Identify which cell holds the provided text, then report its [x, y] central coordinate. 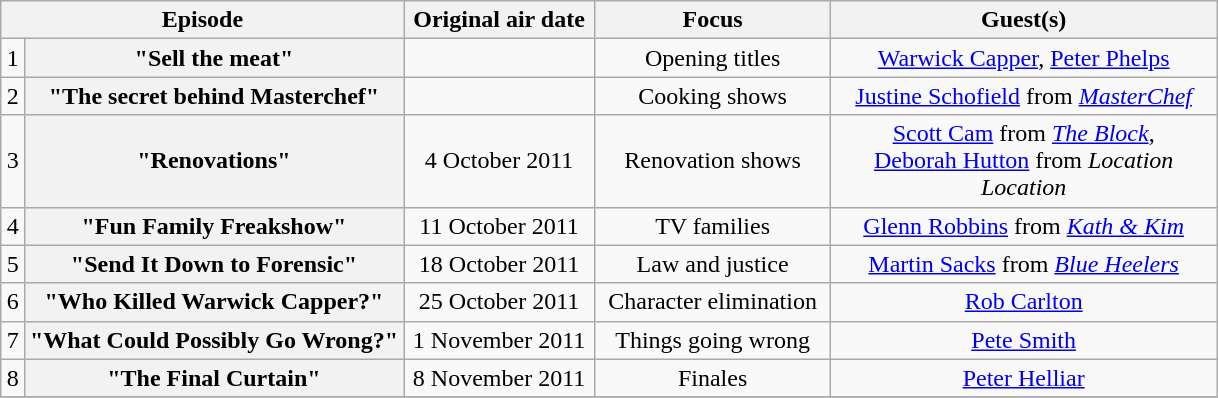
Renovation shows [713, 161]
2 [12, 96]
"Renovations" [214, 161]
Guest(s) [1024, 20]
"The Final Curtain" [214, 378]
"Who Killed Warwick Capper?" [214, 302]
Peter Helliar [1024, 378]
Warwick Capper, Peter Phelps [1024, 58]
Pete Smith [1024, 340]
5 [12, 264]
"Fun Family Freakshow" [214, 226]
Original air date [500, 20]
Justine Schofield from MasterChef [1024, 96]
Martin Sacks from Blue Heelers [1024, 264]
Finales [713, 378]
3 [12, 161]
4 October 2011 [500, 161]
Focus [713, 20]
7 [12, 340]
Glenn Robbins from Kath & Kim [1024, 226]
Things going wrong [713, 340]
"Send It Down to Forensic" [214, 264]
Character elimination [713, 302]
"Sell the meat" [214, 58]
6 [12, 302]
"What Could Possibly Go Wrong?" [214, 340]
Opening titles [713, 58]
4 [12, 226]
Scott Cam from The Block, Deborah Hutton from Location Location [1024, 161]
18 October 2011 [500, 264]
8 [12, 378]
Episode [202, 20]
Law and justice [713, 264]
1 November 2011 [500, 340]
"The secret behind Masterchef" [214, 96]
Cooking shows [713, 96]
TV families [713, 226]
Rob Carlton [1024, 302]
1 [12, 58]
8 November 2011 [500, 378]
25 October 2011 [500, 302]
11 October 2011 [500, 226]
